Provide the (X, Y) coordinate of the cell's center where the given text is located.  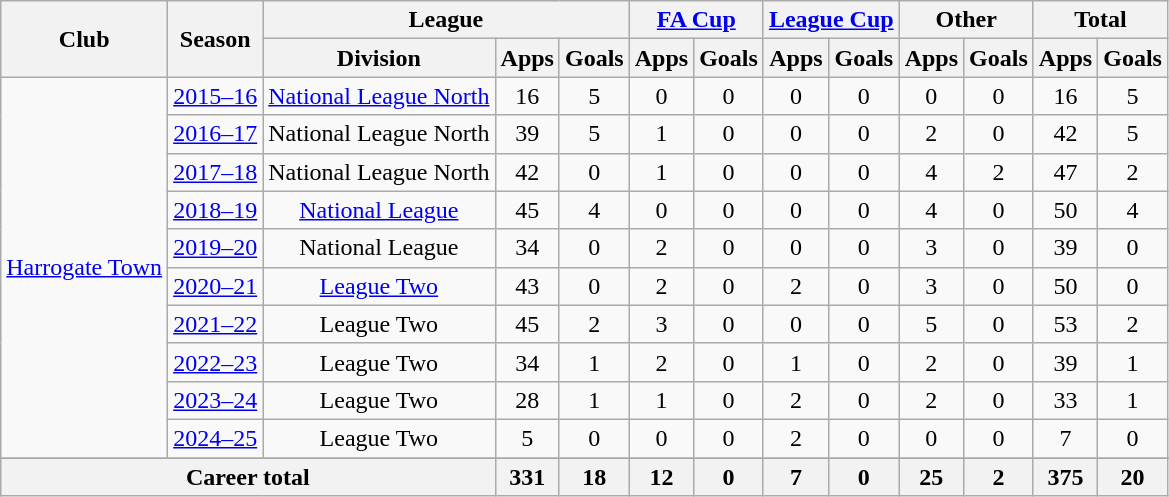
18 (594, 477)
League (446, 20)
375 (1065, 477)
Season (216, 39)
12 (661, 477)
2016–17 (216, 134)
2017–18 (216, 172)
2015–16 (216, 96)
53 (1065, 324)
Club (84, 39)
Harrogate Town (84, 268)
2018–19 (216, 210)
Other (966, 20)
Total (1100, 20)
Career total (248, 477)
Division (379, 58)
2020–21 (216, 286)
2021–22 (216, 324)
FA Cup (696, 20)
331 (527, 477)
2022–23 (216, 362)
28 (527, 400)
47 (1065, 172)
League Cup (831, 20)
43 (527, 286)
20 (1133, 477)
33 (1065, 400)
25 (931, 477)
2019–20 (216, 248)
2023–24 (216, 400)
2024–25 (216, 438)
